Return (x, y) of the center of cell containing provided text 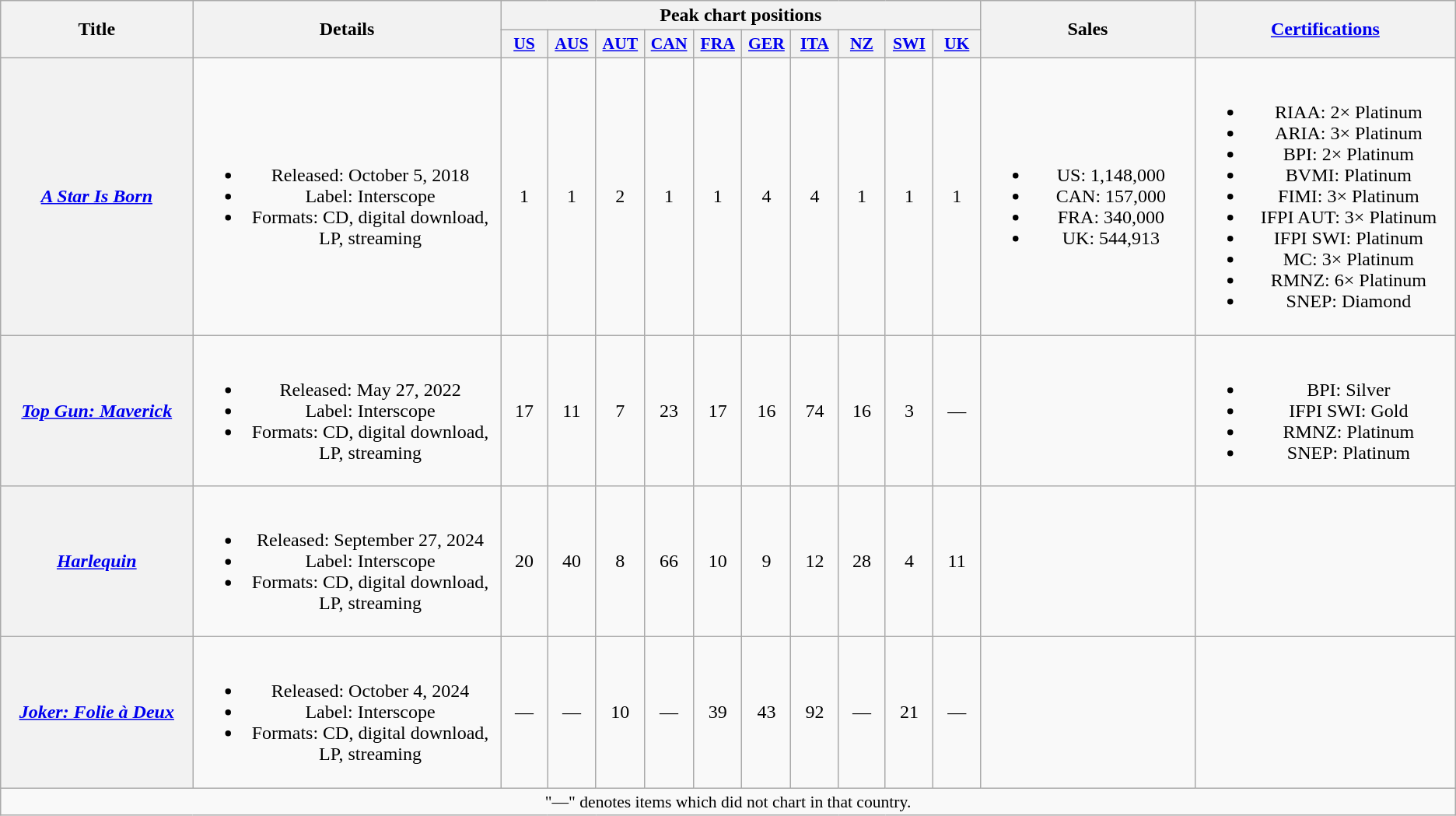
Joker: Folie à Deux (96, 713)
AUS (572, 44)
Title (96, 30)
Top Gun: Maverick (96, 410)
AUT (621, 44)
NZ (862, 44)
2 (621, 196)
66 (669, 562)
20 (524, 562)
A Star Is Born (96, 196)
28 (862, 562)
SWI (909, 44)
3 (909, 410)
Peak chart positions (740, 16)
40 (572, 562)
92 (815, 713)
12 (815, 562)
Released: May 27, 2022Label: InterscopeFormats: CD, digital download, LP, streaming (347, 410)
Details (347, 30)
Sales (1087, 30)
ITA (815, 44)
Released: September 27, 2024Label: InterscopeFormats: CD, digital download, LP, streaming (347, 562)
21 (909, 713)
GER (767, 44)
74 (815, 410)
Certifications (1325, 30)
UK (957, 44)
"—" denotes items which did not chart in that country. (728, 802)
43 (767, 713)
8 (621, 562)
9 (767, 562)
7 (621, 410)
FRA (718, 44)
23 (669, 410)
US: 1,148,000CAN: 157,000FRA: 340,000UK: 544,913 (1087, 196)
Harlequin (96, 562)
Released: October 4, 2024Label: InterscopeFormats: CD, digital download, LP, streaming (347, 713)
Released: October 5, 2018Label: InterscopeFormats: CD, digital download, LP, streaming (347, 196)
BPI: SilverIFPI SWI: GoldRMNZ: PlatinumSNEP: Platinum (1325, 410)
US (524, 44)
CAN (669, 44)
39 (718, 713)
